Provide the (X, Y) coordinate of the cell's center where the given text is located.  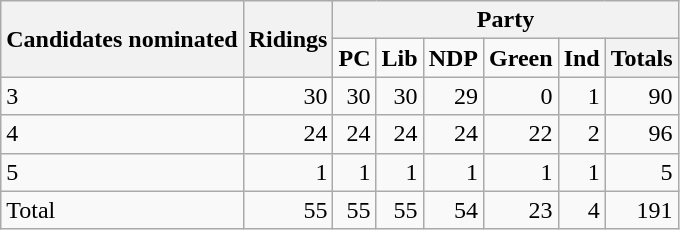
2 (582, 134)
Ridings (288, 39)
Green (520, 58)
0 (520, 96)
Ind (582, 58)
191 (642, 210)
22 (520, 134)
NDP (453, 58)
96 (642, 134)
Totals (642, 58)
Total (122, 210)
Lib (400, 58)
23 (520, 210)
Party (506, 20)
Candidates nominated (122, 39)
3 (122, 96)
54 (453, 210)
PC (354, 58)
29 (453, 96)
90 (642, 96)
